From the cell containing the given text, extract its center point as [x, y] coordinate. 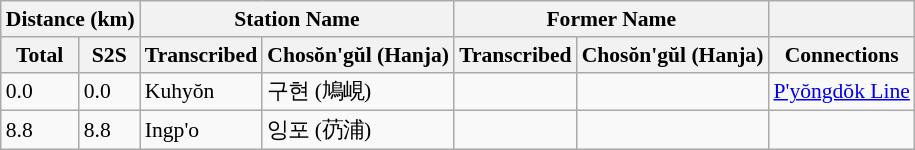
Kuhyŏn [201, 92]
구현 (鳩峴) [358, 92]
잉포 (芿浦) [358, 130]
Ingp'o [201, 130]
Distance (km) [70, 19]
Total [40, 55]
P'yŏngdŏk Line [842, 92]
S2S [110, 55]
Connections [842, 55]
Station Name [297, 19]
Former Name [611, 19]
